Determine the [X, Y] coordinate at the center of the cell enclosing the given text.  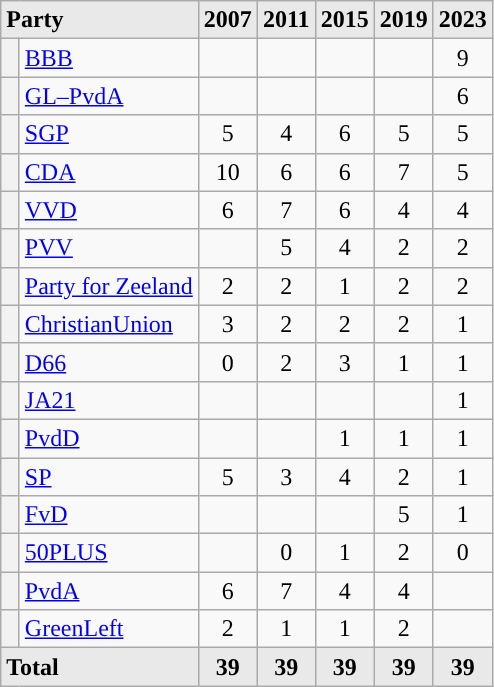
Party [100, 20]
10 [228, 172]
SP [108, 477]
D66 [108, 362]
GL–PvdA [108, 96]
2011 [286, 20]
50PLUS [108, 553]
PvdA [108, 591]
9 [462, 58]
2015 [344, 20]
Total [100, 667]
2019 [404, 20]
FvD [108, 515]
2023 [462, 20]
JA21 [108, 400]
Party for Zeeland [108, 286]
GreenLeft [108, 629]
CDA [108, 172]
VVD [108, 210]
SGP [108, 134]
2007 [228, 20]
PvdD [108, 438]
ChristianUnion [108, 324]
PVV [108, 248]
BBB [108, 58]
